Find where the given text appears and provide that cell's center as [X, Y] coordinate. 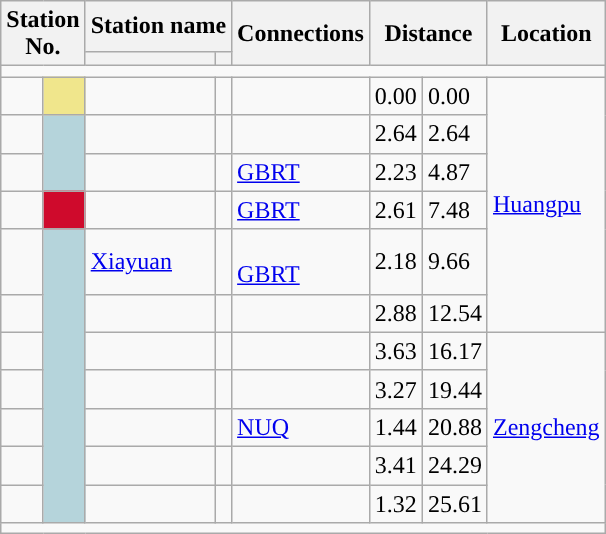
Location [546, 34]
1.44 [396, 427]
19.44 [454, 389]
4.87 [454, 172]
12.54 [454, 313]
20.88 [454, 427]
3.63 [396, 351]
2.61 [396, 210]
25.61 [454, 503]
3.41 [396, 465]
StationNo. [43, 34]
Xiayuan [150, 262]
Station name [158, 26]
NUQ [301, 427]
24.29 [454, 465]
Zengcheng [546, 427]
1.32 [396, 503]
2.88 [396, 313]
Huangpu [546, 204]
7.48 [454, 210]
16.17 [454, 351]
3.27 [396, 389]
Connections [301, 34]
2.18 [396, 262]
2.23 [396, 172]
Distance [428, 34]
9.66 [454, 262]
